From the cell containing the given text, extract its center point as (x, y) coordinate. 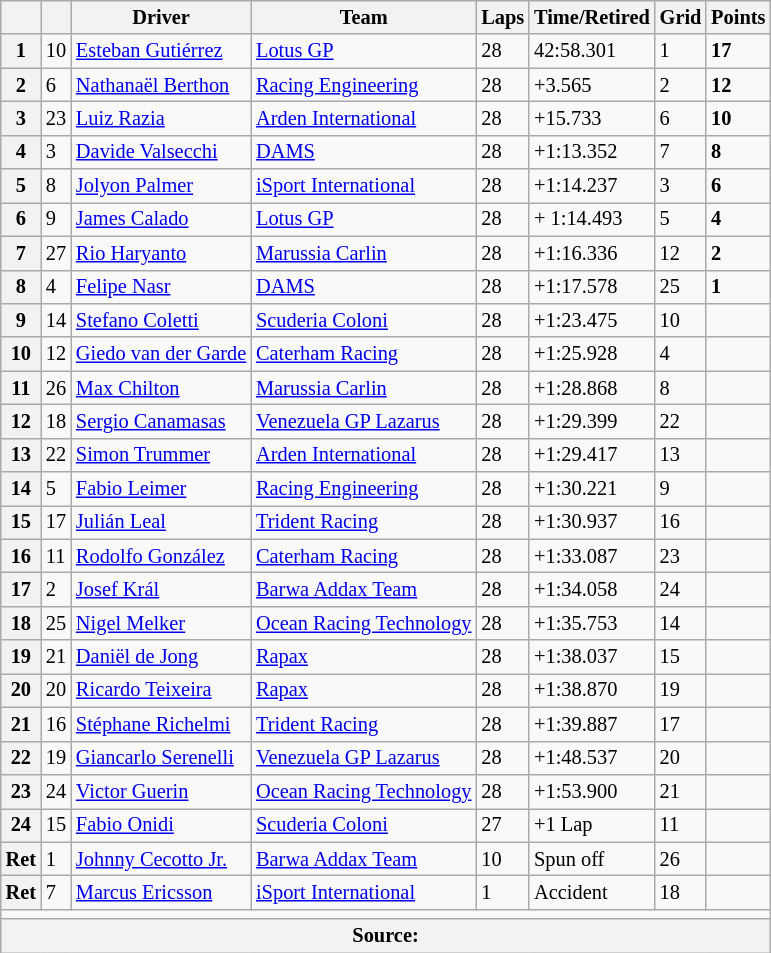
Johnny Cecotto Jr. (161, 859)
Esteban Gutiérrez (161, 51)
Marcus Ericsson (161, 892)
Accident (592, 892)
+1 Lap (592, 825)
Giancarlo Serenelli (161, 758)
Victor Guerin (161, 791)
Julián Leal (161, 522)
+1:35.753 (592, 623)
Fabio Onidi (161, 825)
Laps (502, 17)
Rio Haryanto (161, 253)
42:58.301 (592, 51)
Fabio Leimer (161, 489)
Rodolfo González (161, 556)
Giedo van der Garde (161, 354)
Daniël de Jong (161, 657)
Sergio Canamasas (161, 421)
+1:48.537 (592, 758)
+15.733 (592, 118)
Josef Král (161, 589)
+1:25.928 (592, 354)
+1:38.870 (592, 690)
+1:13.352 (592, 152)
James Calado (161, 219)
+1:29.417 (592, 455)
Team (364, 17)
+1:29.399 (592, 421)
Max Chilton (161, 388)
+3.565 (592, 85)
Ricardo Teixeira (161, 690)
+1:39.887 (592, 724)
Stéphane Richelmi (161, 724)
+1:30.937 (592, 522)
Source: (386, 936)
Jolyon Palmer (161, 186)
+1:38.037 (592, 657)
Luiz Razia (161, 118)
+1:28.868 (592, 388)
Nigel Melker (161, 623)
Felipe Nasr (161, 287)
Grid (681, 17)
+1:14.237 (592, 186)
Stefano Coletti (161, 320)
Spun off (592, 859)
+1:17.578 (592, 287)
Simon Trummer (161, 455)
Points (738, 17)
Davide Valsecchi (161, 152)
+1:16.336 (592, 253)
+ 1:14.493 (592, 219)
+1:53.900 (592, 791)
Nathanaël Berthon (161, 85)
+1:23.475 (592, 320)
Driver (161, 17)
+1:34.058 (592, 589)
+1:30.221 (592, 489)
+1:33.087 (592, 556)
Time/Retired (592, 17)
